Provide the [x, y] coordinate of the cell's center where the given text is located.  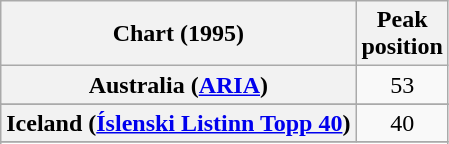
40 [402, 123]
Chart (1995) [178, 34]
Iceland (Íslenski Listinn Topp 40) [178, 123]
Australia (ARIA) [178, 85]
Peakposition [402, 34]
53 [402, 85]
